Extract the (X, Y) coordinate from the center of the cell holding the provided text.  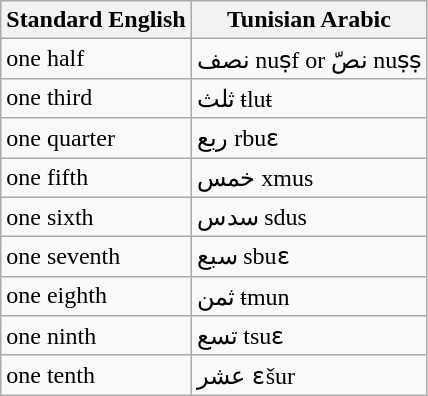
one ninth (96, 336)
نصف nuṣf or نصّ nuṣṣ (309, 59)
one half (96, 59)
ثلث ŧluŧ (309, 98)
سبع sbuɛ (309, 257)
one tenth (96, 375)
one quarter (96, 138)
تسع tsuɛ (309, 336)
one eighth (96, 296)
عشر ɛšur (309, 375)
Tunisian Arabic (309, 20)
Standard English (96, 20)
one seventh (96, 257)
ثمن ŧmun (309, 296)
one fifth (96, 178)
one sixth (96, 217)
ربع rbuɛ (309, 138)
خمس xmus (309, 178)
one third (96, 98)
سدس sdus (309, 217)
